Determine the [X, Y] coordinate at the center of the cell enclosing the given text.  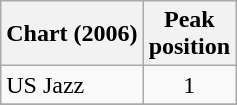
Chart (2006) [72, 34]
1 [189, 85]
Peakposition [189, 34]
US Jazz [72, 85]
